Search for the cell housing the specified text and yield its [x, y] center coordinate. 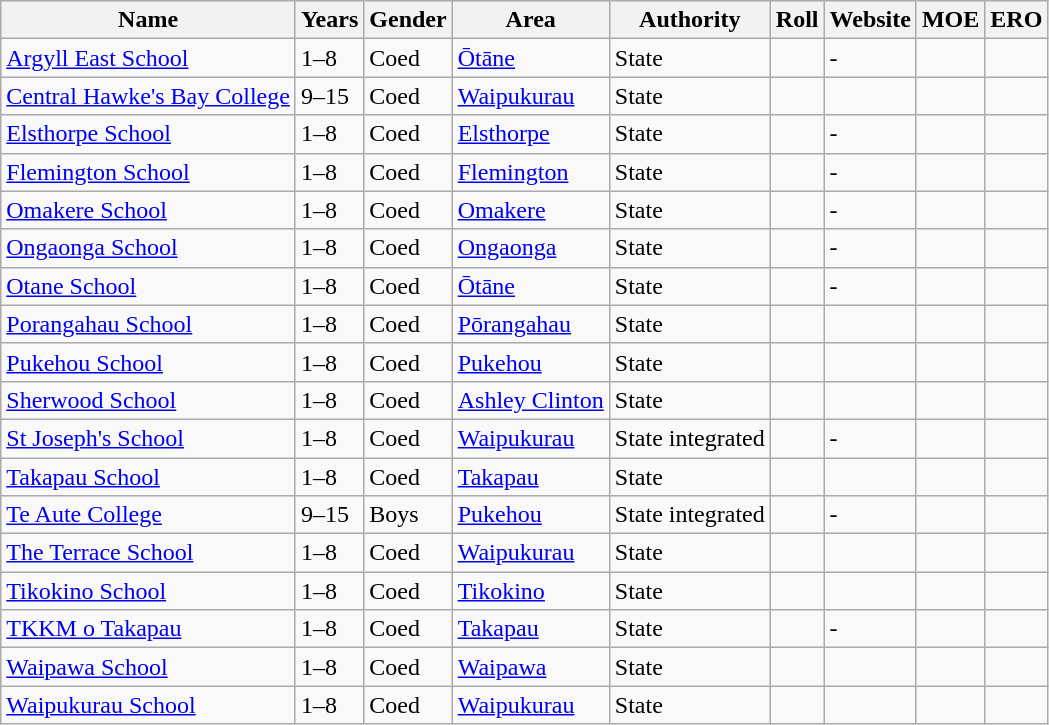
Porangahau School [148, 324]
Ongaonga School [148, 248]
Argyll East School [148, 58]
St Joseph's School [148, 438]
Takapau School [148, 477]
Central Hawke's Bay College [148, 96]
Waipawa [530, 667]
Ongaonga [530, 248]
Otane School [148, 286]
The Terrace School [148, 553]
Pōrangahau [530, 324]
Sherwood School [148, 400]
Website [870, 20]
Area [530, 20]
Omakere [530, 210]
MOE [950, 20]
Years [329, 20]
Roll [797, 20]
Te Aute College [148, 515]
Name [148, 20]
Gender [408, 20]
Flemington [530, 172]
ERO [1016, 20]
Waipukurau School [148, 705]
Boys [408, 515]
Elsthorpe School [148, 134]
Elsthorpe [530, 134]
Flemington School [148, 172]
Ashley Clinton [530, 400]
Pukehou School [148, 362]
Waipawa School [148, 667]
TKKM o Takapau [148, 629]
Tikokino [530, 591]
Omakere School [148, 210]
Tikokino School [148, 591]
Authority [690, 20]
